Identify which cell holds the provided text, then report its [x, y] central coordinate. 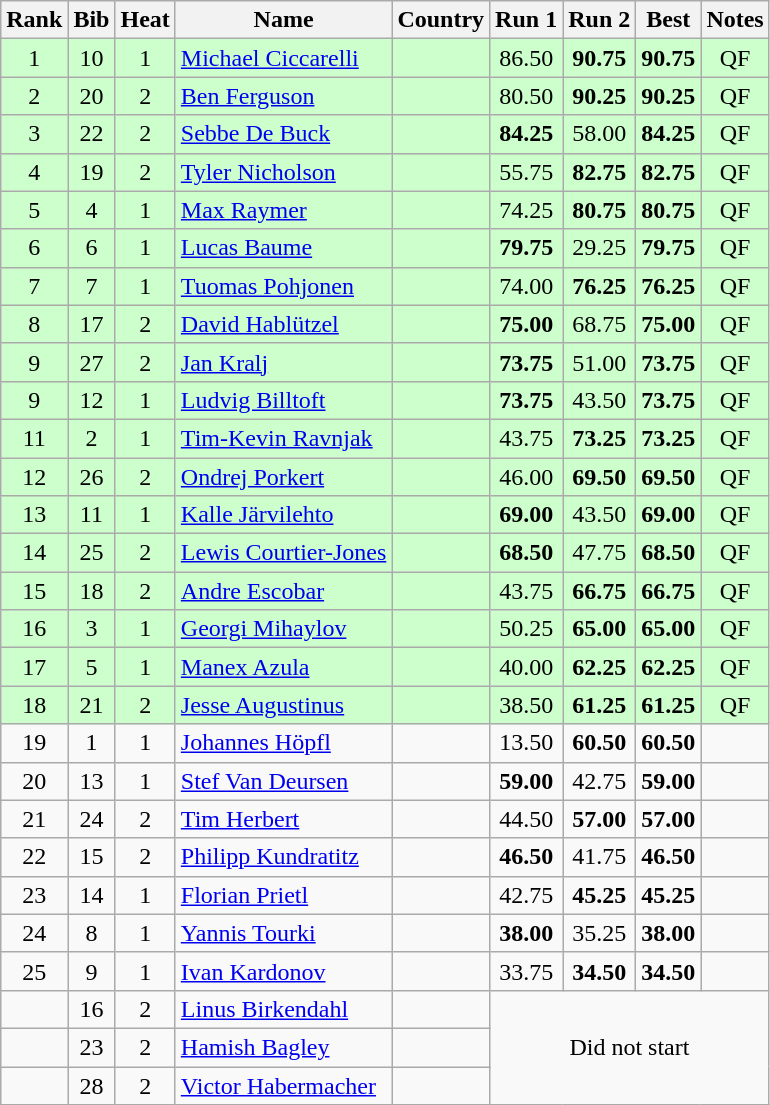
Georgi Mihaylov [284, 629]
Country [441, 20]
10 [92, 58]
33.75 [526, 971]
Michael Ciccarelli [284, 58]
68.75 [600, 324]
Run 1 [526, 20]
Notes [735, 20]
27 [92, 362]
Tim-Kevin Ravnjak [284, 438]
35.25 [600, 933]
55.75 [526, 172]
Ondrej Porkert [284, 477]
51.00 [600, 362]
58.00 [600, 134]
38.50 [526, 705]
Did not start [630, 1047]
Name [284, 20]
Lucas Baume [284, 248]
29.25 [600, 248]
Run 2 [600, 20]
41.75 [600, 857]
Max Raymer [284, 210]
Johannes Höpfl [284, 743]
Rank [34, 20]
David Hablützel [284, 324]
Heat [145, 20]
Sebbe De Buck [284, 134]
Tyler Nicholson [284, 172]
Ivan Kardonov [284, 971]
Linus Birkendahl [284, 1009]
Tim Herbert [284, 819]
Philipp Kundratitz [284, 857]
Victor Habermacher [284, 1085]
Manex Azula [284, 667]
Best [668, 20]
44.50 [526, 819]
80.50 [526, 96]
47.75 [600, 553]
28 [92, 1085]
Andre Escobar [284, 591]
13.50 [526, 743]
Jan Kralj [284, 362]
40.00 [526, 667]
Stef Van Deursen [284, 781]
46.00 [526, 477]
50.25 [526, 629]
Hamish Bagley [284, 1047]
Yannis Tourki [284, 933]
Ludvig Billtoft [284, 400]
Ben Ferguson [284, 96]
74.25 [526, 210]
Kalle Järvilehto [284, 515]
26 [92, 477]
Florian Prietl [284, 895]
Lewis Courtier-Jones [284, 553]
Tuomas Pohjonen [284, 286]
74.00 [526, 286]
Jesse Augustinus [284, 705]
Bib [92, 20]
86.50 [526, 58]
